Pinpoint the cell where the given text exists, returning its (X, Y) midpoint coordinate. 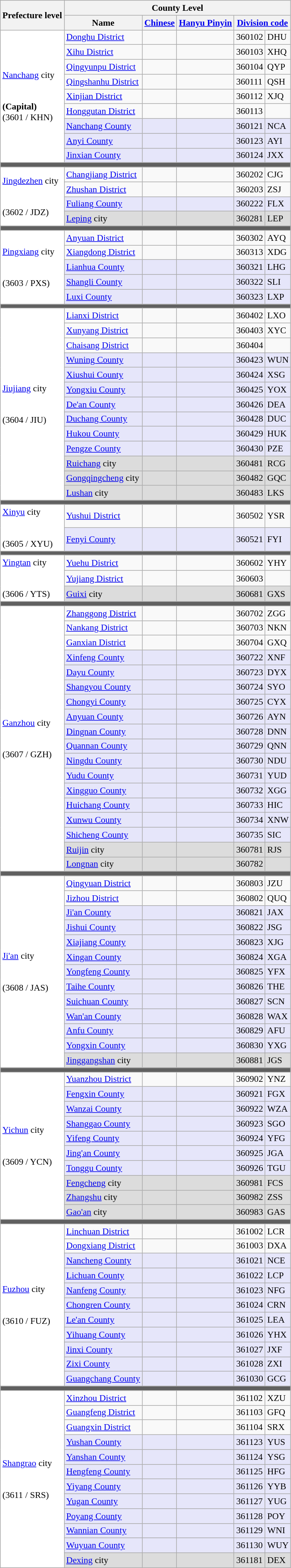
Nanchang city (Capital)(3601 / KHN) (32, 96)
Ningdu County (103, 761)
Chinese (159, 23)
De'an County (103, 405)
YNZ (278, 1079)
360424 (250, 375)
Donghu District (103, 37)
Guangfeng District (103, 1413)
Wuyuan County (103, 1546)
Qingyuan District (103, 883)
CRN (278, 1305)
ZSS (278, 1197)
NCA (278, 126)
360481 (250, 463)
Xinyu city (3605 / XYU) (32, 528)
Xiushui County (103, 375)
360681 (250, 594)
Ruichang city (103, 463)
YUS (278, 1442)
NKN (278, 628)
Jinggangshan city (103, 1061)
Yuanzhou District (103, 1079)
361103 (250, 1413)
Tonggu County (103, 1168)
ZSJ (278, 189)
YSG (278, 1457)
360426 (250, 405)
360728 (250, 732)
361125 (250, 1472)
361022 (250, 1276)
QUQ (278, 898)
Lushan city (103, 493)
GXS (278, 594)
WZA (278, 1109)
Zixi County (103, 1364)
Ruijin city (103, 850)
360429 (250, 434)
360281 (250, 219)
360726 (250, 717)
360121 (250, 126)
360731 (250, 776)
361030 (250, 1379)
361124 (250, 1457)
Wan'an County (103, 1016)
360502 (250, 516)
LEP (278, 219)
Yujiang District (103, 579)
360725 (250, 702)
Jizhou District (103, 898)
XSG (278, 375)
360822 (250, 928)
360113 (250, 111)
AYQ (278, 238)
360826 (250, 987)
Xingan County (103, 957)
360922 (250, 1109)
360902 (250, 1079)
Chongyi County (103, 702)
AYN (278, 717)
Nancheng County (103, 1261)
360302 (250, 238)
Quannan County (103, 746)
Xiajiang County (103, 943)
360104 (250, 67)
360403 (250, 331)
JAX (278, 913)
Hanyu Pinyin (205, 23)
DXA (278, 1246)
JZU (278, 883)
Leping city (103, 219)
SRX (278, 1427)
360222 (250, 204)
Jingdezhen city (3602 / JDZ) (32, 196)
YOX (278, 390)
YFX (278, 972)
Suichuan County (103, 1001)
Division code (262, 23)
Yingtan city (3606 / YTS) (32, 579)
Honggutan District (103, 111)
Fenyi County (103, 539)
GXQ (278, 643)
JGS (278, 1061)
YHX (278, 1335)
CYX (278, 702)
Xinzhou District (103, 1398)
360921 (250, 1094)
XYC (278, 331)
361128 (250, 1516)
360825 (250, 972)
Yushui District (103, 516)
SGO (278, 1124)
360782 (250, 864)
Xunyang District (103, 331)
Chaisang District (103, 345)
Hengfeng County (103, 1472)
360824 (250, 957)
LHG (278, 267)
XDG (278, 252)
JGA (278, 1154)
Ji'an city (3608 / JAS) (32, 972)
361025 (250, 1320)
360425 (250, 390)
Shanggao County (103, 1124)
XJQ (278, 97)
Fuliang County (103, 204)
360881 (250, 1061)
Yihuang County (103, 1335)
Gongqingcheng city (103, 478)
360828 (250, 1016)
Guixi city (103, 594)
SCN (278, 1001)
LEA (278, 1320)
ZXI (278, 1364)
Wuning County (103, 360)
Yugan County (103, 1501)
360323 (250, 297)
360521 (250, 539)
XGA (278, 957)
Yichun city (3609 / YCN) (32, 1146)
QSH (278, 82)
XJG (278, 943)
RCG (278, 463)
HUK (278, 434)
HIC (278, 805)
360703 (250, 628)
Yifeng County (103, 1139)
360203 (250, 189)
Fuzhou city (3610 / FUZ) (32, 1305)
360722 (250, 658)
AFU (278, 1031)
Prefecture level (32, 15)
GQC (278, 478)
Ganzhou city (3607 / GZH) (32, 739)
Xingguo County (103, 790)
AYI (278, 141)
Wannian County (103, 1531)
Anyi County (103, 141)
Qingshanhu District (103, 82)
YSR (278, 516)
Huichang County (103, 805)
QYP (278, 67)
Anyuan County (103, 717)
Jiujiang city (3604 / JIU) (32, 405)
NDU (278, 761)
360735 (250, 835)
Lianxi District (103, 316)
360926 (250, 1168)
Yudu County (103, 776)
Xinjian District (103, 97)
FCS (278, 1183)
360827 (250, 1001)
NFG (278, 1290)
Le'an County (103, 1320)
Yuehu District (103, 563)
360724 (250, 687)
360702 (250, 613)
YXG (278, 1046)
Xunwu County (103, 820)
Dexing city (103, 1561)
WUN (278, 360)
361021 (250, 1261)
361104 (250, 1427)
Xihu District (103, 52)
WAX (278, 1016)
Jinxi County (103, 1350)
Ganxian District (103, 643)
361003 (250, 1246)
360802 (250, 898)
CJG (278, 174)
FGX (278, 1094)
Fengxin County (103, 1094)
360482 (250, 478)
Xinfeng County (103, 658)
QNN (278, 746)
360733 (250, 805)
YUD (278, 776)
LCP (278, 1276)
SIC (278, 835)
360321 (250, 267)
DHU (278, 37)
360925 (250, 1154)
XZU (278, 1398)
360313 (250, 252)
HFG (278, 1472)
GCG (278, 1379)
Shangli County (103, 282)
PZE (278, 449)
County Level (177, 8)
ZGG (278, 613)
Shangrao city (3611 / SRS) (32, 1479)
RJS (278, 850)
Jishui County (103, 928)
361027 (250, 1350)
361129 (250, 1531)
360732 (250, 790)
Nankang District (103, 628)
Duchang County (103, 419)
YFG (278, 1139)
361127 (250, 1501)
360430 (250, 449)
Anyuan District (103, 238)
YYB (278, 1487)
Taihe County (103, 987)
FLX (278, 204)
360803 (250, 883)
360483 (250, 493)
360924 (250, 1139)
Qingyunpu District (103, 67)
Zhangshu city (103, 1197)
Lichuan County (103, 1276)
360428 (250, 419)
Pengze County (103, 449)
360982 (250, 1197)
JXX (278, 155)
360983 (250, 1212)
DEA (278, 405)
361026 (250, 1335)
NCE (278, 1261)
360423 (250, 360)
360830 (250, 1046)
360730 (250, 761)
360124 (250, 155)
Yongfeng County (103, 972)
361002 (250, 1231)
360322 (250, 282)
YHY (278, 563)
Jing'an County (103, 1154)
360823 (250, 943)
XHQ (278, 52)
360829 (250, 1031)
360981 (250, 1183)
LKS (278, 493)
360781 (250, 850)
360102 (250, 37)
Yiyang County (103, 1487)
WUY (278, 1546)
Chongren County (103, 1305)
Poyang County (103, 1516)
Yongxiu County (103, 390)
Luxi County (103, 297)
Hukou County (103, 434)
Nanchang County (103, 126)
DNN (278, 732)
XGG (278, 790)
Guangxin District (103, 1427)
360602 (250, 563)
TGU (278, 1168)
Yongxin County (103, 1046)
JSG (278, 928)
FYI (278, 539)
360202 (250, 174)
Jinxian County (103, 155)
Nanfeng County (103, 1290)
Dongxiang District (103, 1246)
361181 (250, 1561)
Shicheng County (103, 835)
XNF (278, 658)
360103 (250, 52)
361023 (250, 1290)
361102 (250, 1398)
WNI (278, 1531)
Gao'an city (103, 1212)
LXO (278, 316)
361130 (250, 1546)
Dayu County (103, 672)
LXP (278, 297)
XNW (278, 820)
360402 (250, 316)
360404 (250, 345)
LCR (278, 1231)
Yanshan County (103, 1457)
SYO (278, 687)
THE (278, 987)
Anfu County (103, 1031)
Pingxiang city (3603 / PXS) (32, 267)
Changjiang District (103, 174)
Dingnan County (103, 732)
DYX (278, 672)
360729 (250, 746)
DEX (278, 1561)
361123 (250, 1442)
360603 (250, 579)
Linchuan District (103, 1231)
360734 (250, 820)
Name (103, 23)
360821 (250, 913)
Wanzai County (103, 1109)
360704 (250, 643)
Shangyou County (103, 687)
POY (278, 1516)
DUC (278, 419)
Xiangdong District (103, 252)
361028 (250, 1364)
Lianhua County (103, 267)
361024 (250, 1305)
YUG (278, 1501)
Longnan city (103, 864)
361126 (250, 1487)
Guangchang County (103, 1379)
360923 (250, 1124)
GAS (278, 1212)
Yushan County (103, 1442)
360123 (250, 141)
Zhanggong District (103, 613)
Ji'an County (103, 913)
JXF (278, 1350)
Zhushan District (103, 189)
360111 (250, 82)
360723 (250, 672)
GFQ (278, 1413)
SLI (278, 282)
Fengcheng city (103, 1183)
360112 (250, 97)
